Return the (x, y) coordinate for the center point of the cell that contains the specified text.  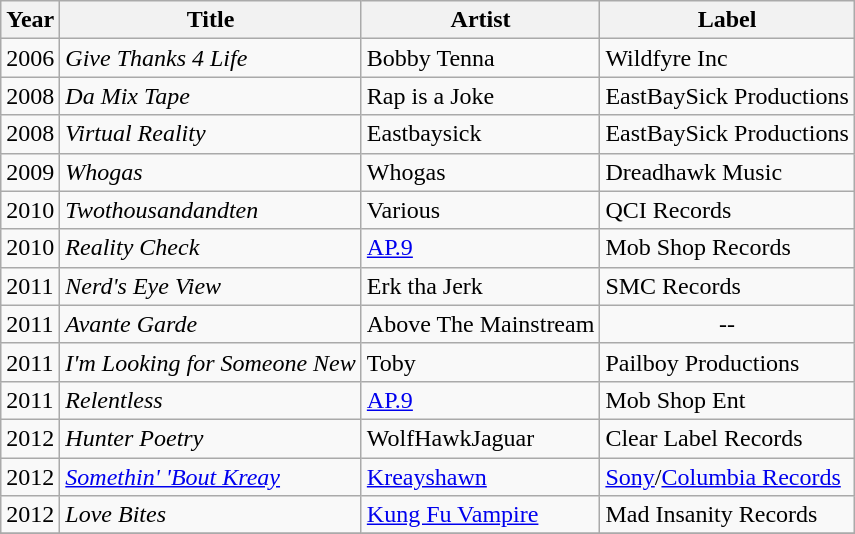
Clear Label Records (727, 438)
Wildfyre Inc (727, 58)
Hunter Poetry (211, 438)
Nerd's Eye View (211, 286)
I'm Looking for Someone New (211, 362)
Mad Insanity Records (727, 515)
2009 (30, 172)
Reality Check (211, 248)
Title (211, 20)
Mob Shop Ent (727, 400)
Avante Garde (211, 324)
Twothousandandten (211, 210)
Rap is a Joke (480, 96)
Kreayshawn (480, 477)
Sony/Columbia Records (727, 477)
Above The Mainstream (480, 324)
SMC Records (727, 286)
Love Bites (211, 515)
QCI Records (727, 210)
Erk tha Jerk (480, 286)
Relentless (211, 400)
Give Thanks 4 Life (211, 58)
Toby (480, 362)
Artist (480, 20)
WolfHawkJaguar (480, 438)
Pailboy Productions (727, 362)
Da Mix Tape (211, 96)
Dreadhawk Music (727, 172)
Eastbaysick (480, 134)
Kung Fu Vampire (480, 515)
Bobby Tenna (480, 58)
Virtual Reality (211, 134)
Various (480, 210)
Label (727, 20)
Somethin' 'Bout Kreay (211, 477)
Mob Shop Records (727, 248)
-- (727, 324)
2006 (30, 58)
Year (30, 20)
